Return the (X, Y) coordinate for the center point of the cell that contains the specified text.  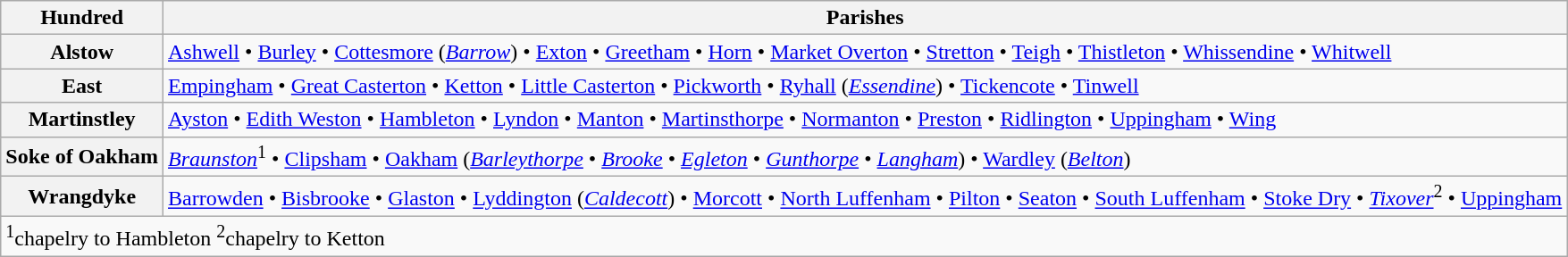
Martinstley (82, 120)
Soke of Oakham (82, 157)
Wrangdyke (82, 196)
East (82, 86)
Alstow (82, 52)
Empingham • Great Casterton • Ketton • Little Casterton • Pickworth • Ryhall (Essendine) • Tickencote • Tinwell (865, 86)
Braunston1 • Clipsham • Oakham (Barleythorpe • Brooke • Egleton • Gunthorpe • Langham) • Wardley (Belton) (865, 157)
Parishes (865, 18)
Ashwell • Burley • Cottesmore (Barrow) • Exton • Greetham • Horn • Market Overton • Stretton • Teigh • Thistleton • Whissendine • Whitwell (865, 52)
Ayston • Edith Weston • Hambleton • Lyndon • Manton • Martinsthorpe • Normanton • Preston • Ridlington • Uppingham • Wing (865, 120)
1chapelry to Hambleton 2chapelry to Ketton (784, 236)
Hundred (82, 18)
